Locate the cell with the specified text and output its (x, y) center coordinate. 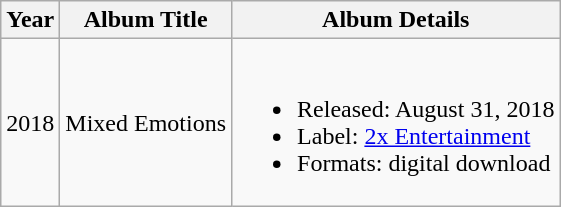
Released: August 31, 2018Label: 2x EntertainmentFormats: digital download (396, 122)
Album Title (146, 20)
Album Details (396, 20)
2018 (30, 122)
Mixed Emotions (146, 122)
Year (30, 20)
